Provide the [x, y] coordinate of the cell's center where the given text is located.  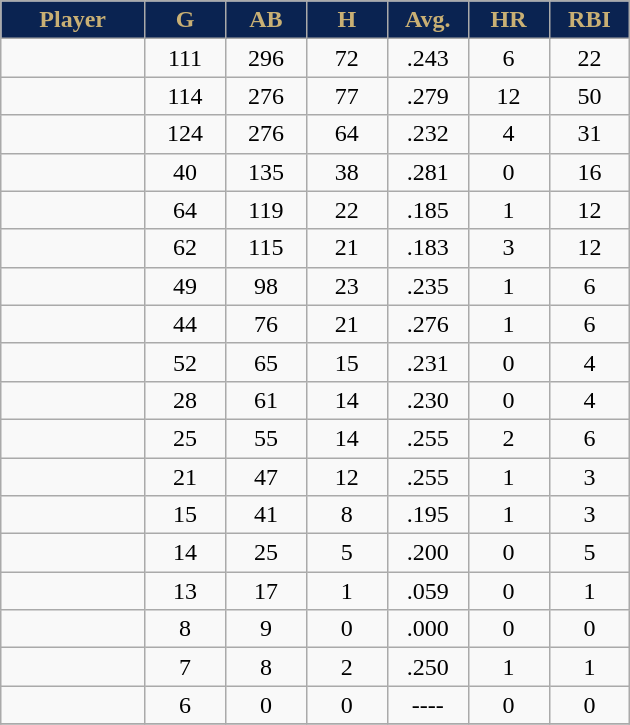
72 [346, 58]
.185 [428, 210]
44 [186, 324]
111 [186, 58]
.195 [428, 515]
65 [266, 362]
41 [266, 515]
28 [186, 400]
.230 [428, 400]
Player [73, 20]
.276 [428, 324]
.279 [428, 96]
H [346, 20]
.281 [428, 172]
49 [186, 286]
---- [428, 705]
.059 [428, 591]
76 [266, 324]
RBI [590, 20]
62 [186, 248]
23 [346, 286]
.183 [428, 248]
.000 [428, 629]
Avg. [428, 20]
AB [266, 20]
.243 [428, 58]
50 [590, 96]
G [186, 20]
61 [266, 400]
47 [266, 477]
HR [508, 20]
9 [266, 629]
31 [590, 134]
296 [266, 58]
.231 [428, 362]
.232 [428, 134]
52 [186, 362]
40 [186, 172]
55 [266, 438]
13 [186, 591]
114 [186, 96]
115 [266, 248]
.200 [428, 553]
124 [186, 134]
.250 [428, 667]
77 [346, 96]
16 [590, 172]
38 [346, 172]
98 [266, 286]
119 [266, 210]
.235 [428, 286]
7 [186, 667]
17 [266, 591]
135 [266, 172]
